For the text-containing cell, return its midpoint in [x, y] coordinate format. 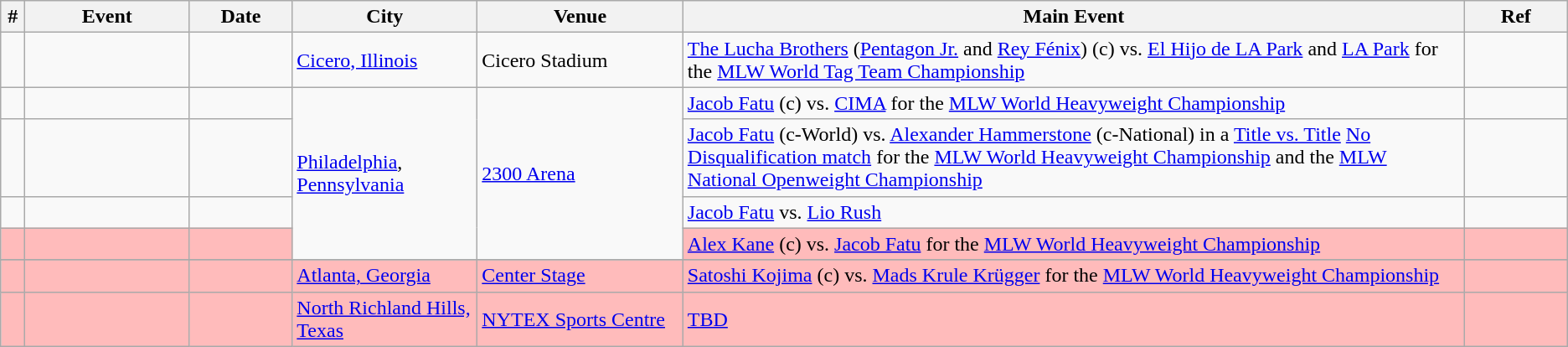
Jacob Fatu vs. Lio Rush [1074, 212]
The Lucha Brothers (Pentagon Jr. and Rey Fénix) (c) vs. El Hijo de LA Park and LA Park for the MLW World Tag Team Championship [1074, 60]
Philadelphia, Pennsylvania [385, 173]
Event [107, 17]
Cicero Stadium [580, 60]
Ref [1516, 17]
Center Stage [580, 276]
City [385, 17]
TBD [1074, 319]
# [13, 17]
Cicero, Illinois [385, 60]
NYTEX Sports Centre [580, 319]
Satoshi Kojima (c) vs. Mads Krule Krügger for the MLW World Heavyweight Championship [1074, 276]
Atlanta, Georgia [385, 276]
Alex Kane (c) vs. Jacob Fatu for the MLW World Heavyweight Championship [1074, 244]
Jacob Fatu (c) vs. CIMA for the MLW World Heavyweight Championship [1074, 103]
Venue [580, 17]
Main Event [1074, 17]
2300 Arena [580, 173]
Date [241, 17]
North Richland Hills, Texas [385, 319]
